Output the (X, Y) coordinate of the center of the cell containing the given text.  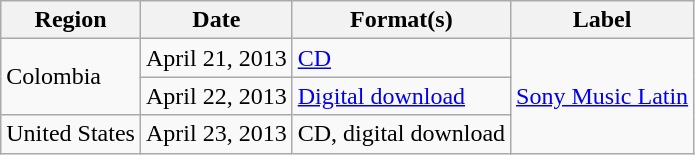
Digital download (401, 96)
April 21, 2013 (216, 58)
Label (602, 20)
Format(s) (401, 20)
April 23, 2013 (216, 134)
April 22, 2013 (216, 96)
Colombia (71, 77)
CD, digital download (401, 134)
United States (71, 134)
Date (216, 20)
Sony Music Latin (602, 96)
CD (401, 58)
Region (71, 20)
